Scan for the cell matching the given text and deliver its [x, y] coordinate at center. 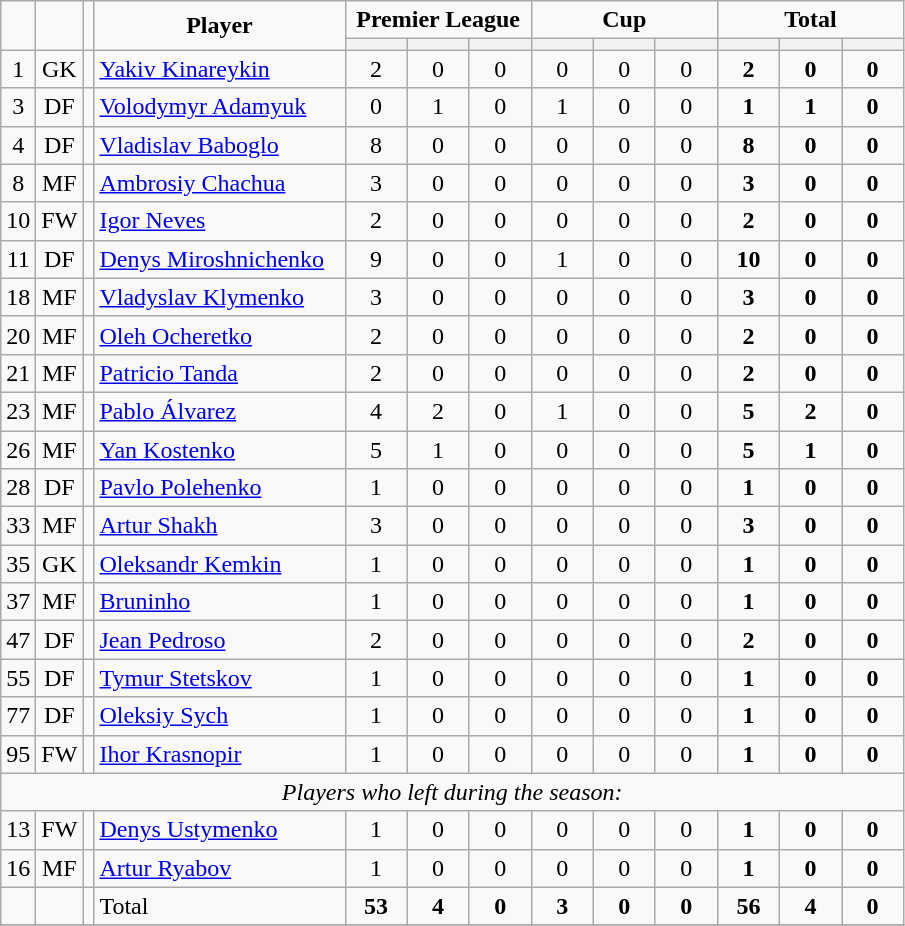
Jean Pedroso [220, 640]
Patricio Tanda [220, 373]
26 [18, 449]
11 [18, 259]
Denys Miroshnichenko [220, 259]
95 [18, 754]
16 [18, 868]
Cup [624, 20]
56 [748, 906]
Oleksandr Kemkin [220, 564]
Tymur Stetskov [220, 678]
Vladislav Baboglo [220, 145]
77 [18, 716]
53 [376, 906]
28 [18, 488]
13 [18, 830]
37 [18, 602]
Yakiv Kinareykin [220, 69]
Ambrosiy Chachua [220, 183]
33 [18, 526]
Bruninho [220, 602]
20 [18, 335]
Pablo Álvarez [220, 411]
Player [220, 26]
Premier League [438, 20]
Ihor Krasnopir [220, 754]
18 [18, 297]
Artur Ryabov [220, 868]
Artur Shakh [220, 526]
Yan Kostenko [220, 449]
Denys Ustymenko [220, 830]
23 [18, 411]
Vladyslav Klymenko [220, 297]
21 [18, 373]
47 [18, 640]
Oleksiy Sych [220, 716]
9 [376, 259]
Volodymyr Adamyuk [220, 107]
Players who left during the season: [452, 792]
Oleh Ocheretko [220, 335]
55 [18, 678]
35 [18, 564]
Pavlo Polehenko [220, 488]
Igor Neves [220, 221]
